Detect which cell encompasses the target text, then output its (X, Y) center coordinate. 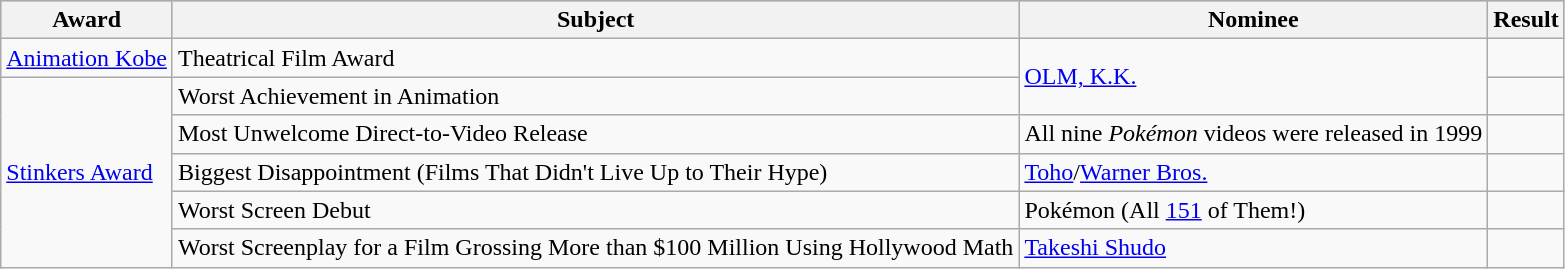
Result (1526, 20)
Takeshi Shudo (1254, 248)
Most Unwelcome Direct-to-Video Release (595, 134)
Biggest Disappointment (Films That Didn't Live Up to Their Hype) (595, 172)
Award (87, 20)
Subject (595, 20)
Theatrical Film Award (595, 58)
OLM, K.K. (1254, 77)
Worst Screenplay for a Film Grossing More than $100 Million Using Hollywood Math (595, 248)
Nominee (1254, 20)
Stinkers Award (87, 172)
Animation Kobe (87, 58)
All nine Pokémon videos were released in 1999 (1254, 134)
Worst Achievement in Animation (595, 96)
Pokémon (All 151 of Them!) (1254, 210)
Worst Screen Debut (595, 210)
Toho/Warner Bros. (1254, 172)
